Identify which cell holds the provided text, then report its (X, Y) central coordinate. 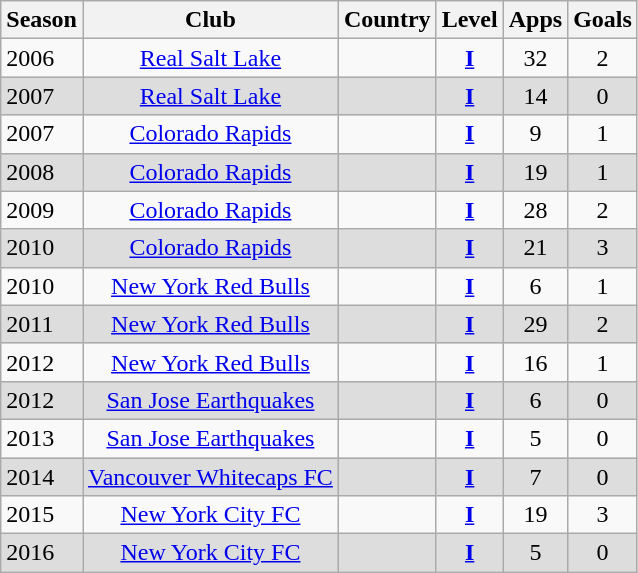
2014 (42, 477)
29 (535, 324)
Vancouver Whitecaps FC (210, 477)
Goals (603, 20)
2011 (42, 324)
21 (535, 248)
2008 (42, 172)
Season (42, 20)
Apps (535, 20)
2015 (42, 515)
16 (535, 362)
Country (387, 20)
32 (535, 58)
9 (535, 134)
28 (535, 210)
7 (535, 477)
2016 (42, 553)
2009 (42, 210)
14 (535, 96)
Club (210, 20)
Level (470, 20)
2006 (42, 58)
2013 (42, 438)
